From the cell containing the given text, extract its center point as [x, y] coordinate. 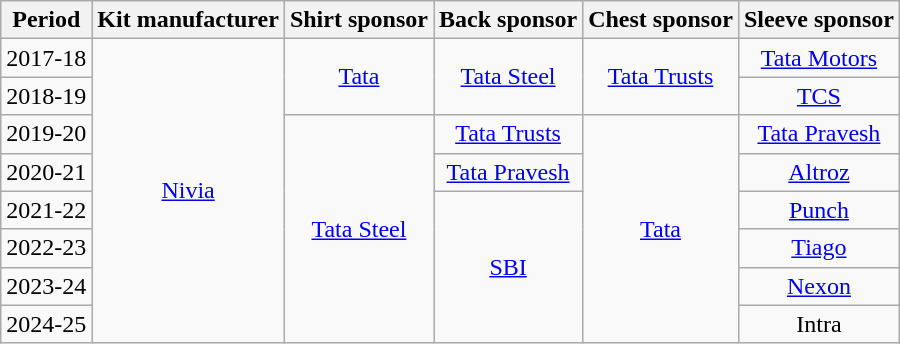
Back sponsor [508, 20]
2020-21 [46, 172]
2023-24 [46, 286]
Punch [818, 210]
Shirt sponsor [358, 20]
Tata Motors [818, 58]
Chest sponsor [661, 20]
2022-23 [46, 248]
2018-19 [46, 96]
Period [46, 20]
Tiago [818, 248]
2019-20 [46, 134]
2024-25 [46, 324]
SBI [508, 267]
Sleeve sponsor [818, 20]
2017-18 [46, 58]
2021-22 [46, 210]
Intra [818, 324]
Altroz [818, 172]
Nivia [188, 191]
Kit manufacturer [188, 20]
Nexon [818, 286]
TCS [818, 96]
